Find where the given text appears and provide that cell's center as (x, y) coordinate. 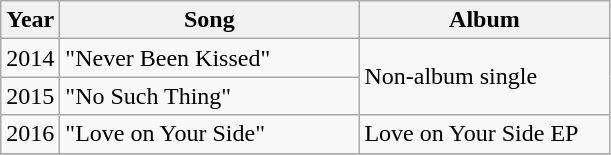
"Love on Your Side" (210, 134)
Love on Your Side EP (484, 134)
2016 (30, 134)
2015 (30, 96)
Non-album single (484, 77)
"No Such Thing" (210, 96)
Song (210, 20)
Year (30, 20)
Album (484, 20)
2014 (30, 58)
"Never Been Kissed" (210, 58)
